Search for the cell housing the specified text and yield its [x, y] center coordinate. 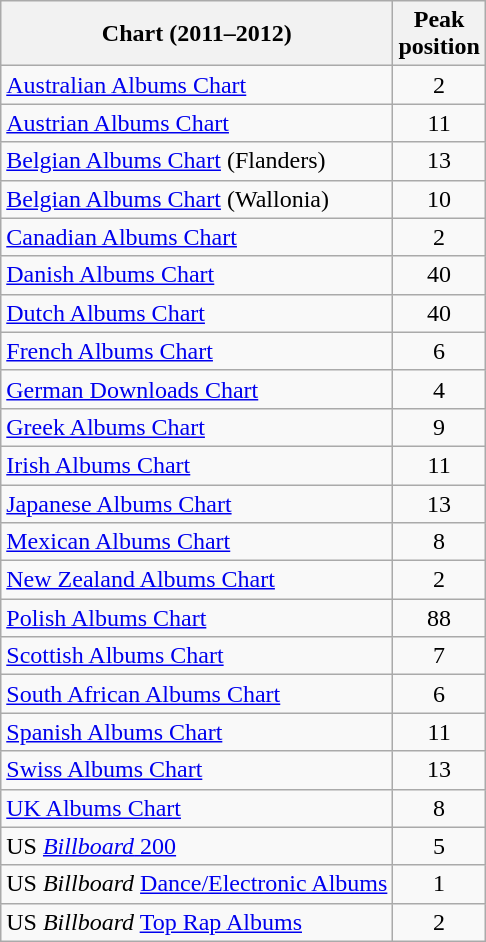
Spanish Albums Chart [197, 732]
Polish Albums Chart [197, 618]
Australian Albums Chart [197, 85]
Japanese Albums Chart [197, 503]
US Billboard 200 [197, 846]
10 [439, 199]
UK Albums Chart [197, 808]
1 [439, 884]
Austrian Albums Chart [197, 123]
Irish Albums Chart [197, 465]
Canadian Albums Chart [197, 237]
Scottish Albums Chart [197, 656]
Danish Albums Chart [197, 275]
Mexican Albums Chart [197, 542]
US Billboard Top Rap Albums [197, 922]
Greek Albums Chart [197, 427]
5 [439, 846]
7 [439, 656]
Belgian Albums Chart (Wallonia) [197, 199]
Swiss Albums Chart [197, 770]
French Albums Chart [197, 351]
Peakposition [439, 34]
9 [439, 427]
US Billboard Dance/Electronic Albums [197, 884]
New Zealand Albums Chart [197, 580]
4 [439, 389]
South African Albums Chart [197, 694]
Chart (2011–2012) [197, 34]
Dutch Albums Chart [197, 313]
Belgian Albums Chart (Flanders) [197, 161]
88 [439, 618]
German Downloads Chart [197, 389]
